Return [x, y] of the center of cell containing provided text 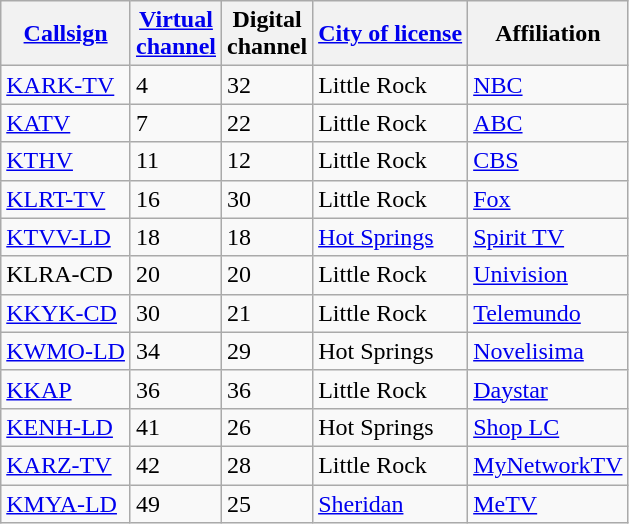
Novelisima [548, 351]
KARK-TV [66, 85]
KARZ-TV [66, 465]
Shop LC [548, 427]
Fox [548, 199]
21 [268, 313]
26 [268, 427]
42 [176, 465]
22 [268, 123]
MeTV [548, 503]
KENH-LD [66, 427]
29 [268, 351]
KWMO-LD [66, 351]
25 [268, 503]
NBC [548, 85]
Virtualchannel [176, 34]
Affiliation [548, 34]
Digitalchannel [268, 34]
11 [176, 161]
28 [268, 465]
12 [268, 161]
KTHV [66, 161]
34 [176, 351]
KKYK-CD [66, 313]
KMYA-LD [66, 503]
ABC [548, 123]
Sheridan [390, 503]
Spirit TV [548, 237]
City of license [390, 34]
MyNetworkTV [548, 465]
4 [176, 85]
16 [176, 199]
Univision [548, 275]
KLRA-CD [66, 275]
49 [176, 503]
KLRT-TV [66, 199]
41 [176, 427]
Callsign [66, 34]
CBS [548, 161]
KKAP [66, 389]
KTVV-LD [66, 237]
KATV [66, 123]
7 [176, 123]
Daystar [548, 389]
32 [268, 85]
Telemundo [548, 313]
